Return the (X, Y) coordinate for the center point of the cell that contains the specified text.  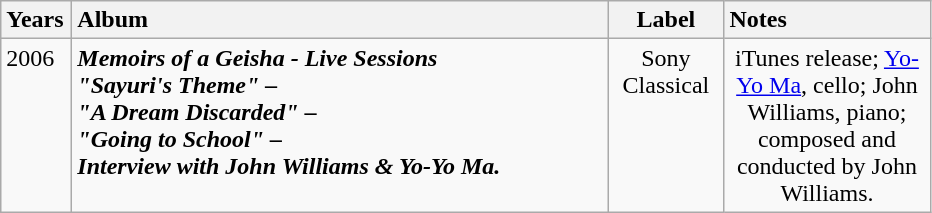
Label (666, 20)
2006 (36, 126)
Album (340, 20)
Sony Classical (666, 126)
Memoirs of a Geisha - Live Sessions"Sayuri's Theme" –"A Dream Discarded" –"Going to School" –Interview with John Williams & Yo-Yo Ma. (340, 126)
iTunes release; Yo-Yo Ma, cello; John Williams, piano; composed and conducted by John Williams. (827, 126)
Years (36, 20)
Notes (827, 20)
